Find where the given text appears and provide that cell's center as [x, y] coordinate. 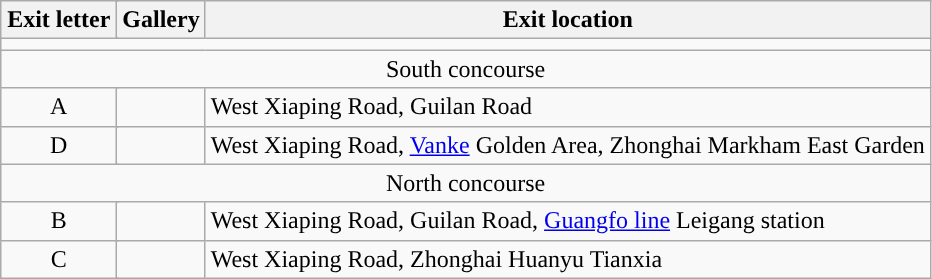
West Xiaping Road, Vanke Golden Area, Zhonghai Markham East Garden [568, 145]
West Xiaping Road, Guilan Road [568, 107]
South concourse [466, 69]
West Xiaping Road, Guilan Road, Guangfo line Leigang station [568, 221]
West Xiaping Road, Zhonghai Huanyu Tianxia [568, 259]
A [59, 107]
North concourse [466, 183]
D [59, 145]
C [59, 259]
Gallery [161, 20]
Exit location [568, 20]
Exit letter [59, 20]
B [59, 221]
